For the text-containing cell, return its midpoint in [X, Y] coordinate format. 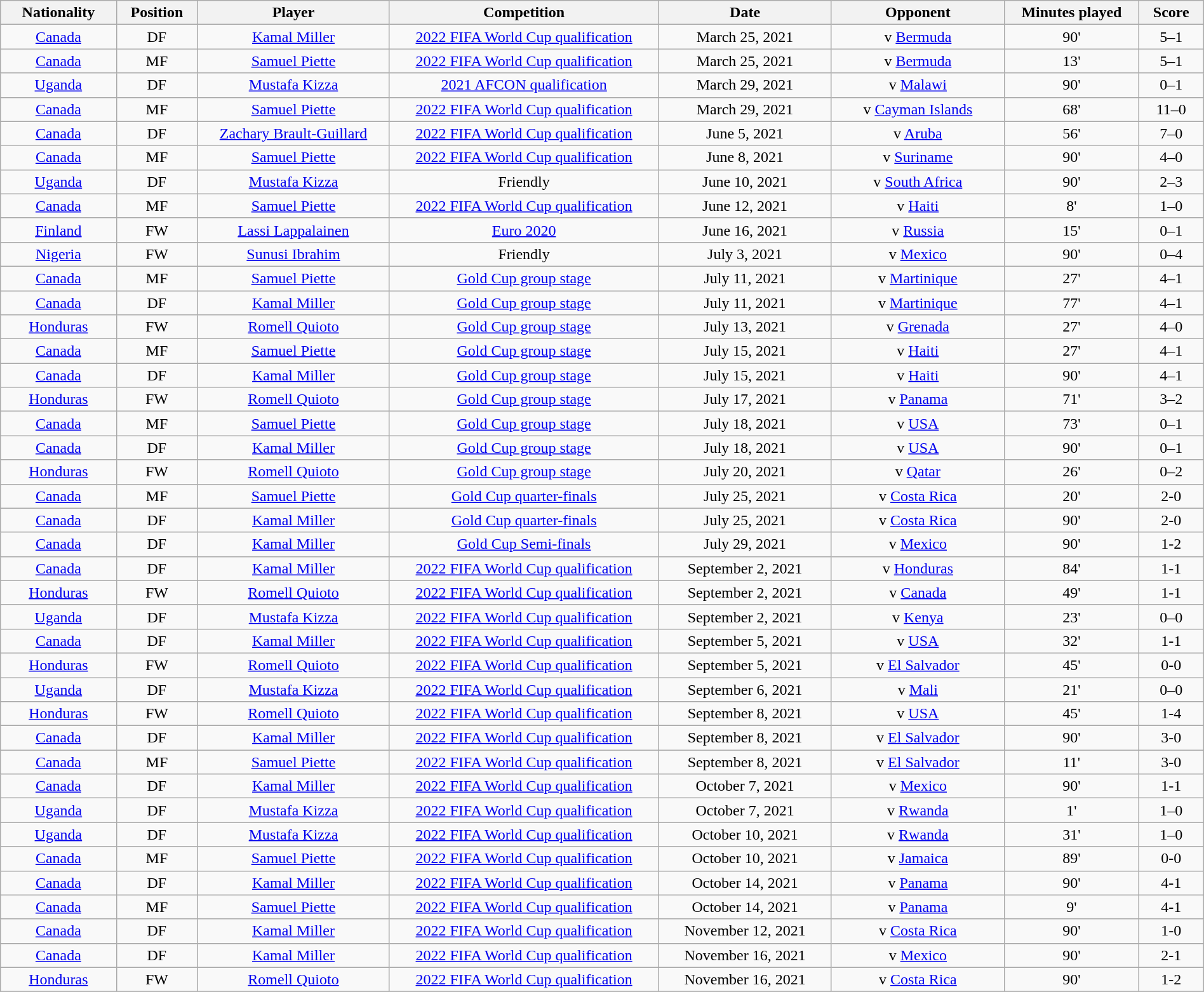
21' [1072, 689]
71' [1072, 399]
Score [1171, 13]
89' [1072, 859]
v South Africa [918, 182]
Competition [524, 13]
Date [745, 13]
June 5, 2021 [745, 133]
73' [1072, 424]
20' [1072, 496]
1-4 [1171, 714]
July 17, 2021 [745, 399]
11' [1072, 762]
v Honduras [918, 568]
v Canada [918, 593]
9' [1072, 907]
June 8, 2021 [745, 158]
July 20, 2021 [745, 472]
Euro 2020 [524, 230]
v Aruba [918, 133]
7–0 [1171, 133]
31' [1072, 834]
2021 AFCON qualification [524, 85]
49' [1072, 593]
Minutes played [1072, 13]
July 3, 2021 [745, 254]
v Suriname [918, 158]
56' [1072, 133]
v Kenya [918, 617]
v Mali [918, 689]
Opponent [918, 13]
v Russia [918, 230]
November 12, 2021 [745, 931]
July 29, 2021 [745, 544]
v Cayman Islands [918, 109]
v Jamaica [918, 859]
Sunusi Ibrahim [293, 254]
2-1 [1171, 955]
June 12, 2021 [745, 206]
Player [293, 13]
Gold Cup Semi-finals [524, 544]
2–3 [1171, 182]
8' [1072, 206]
0–2 [1171, 472]
11–0 [1171, 109]
Finland [58, 230]
26' [1072, 472]
Position [157, 13]
v Grenada [918, 327]
77' [1072, 303]
June 10, 2021 [745, 182]
July 13, 2021 [745, 327]
84' [1072, 568]
13' [1072, 61]
0–4 [1171, 254]
Lassi Lappalainen [293, 230]
1' [1072, 810]
September 6, 2021 [745, 689]
v Qatar [918, 472]
23' [1072, 617]
June 16, 2021 [745, 230]
Nigeria [58, 254]
3–2 [1171, 399]
v Malawi [918, 85]
Nationality [58, 13]
15' [1072, 230]
1-0 [1171, 931]
32' [1072, 641]
68' [1072, 109]
Zachary Brault-Guillard [293, 133]
